Provide the [X, Y] coordinate of the cell's center where the given text is located.  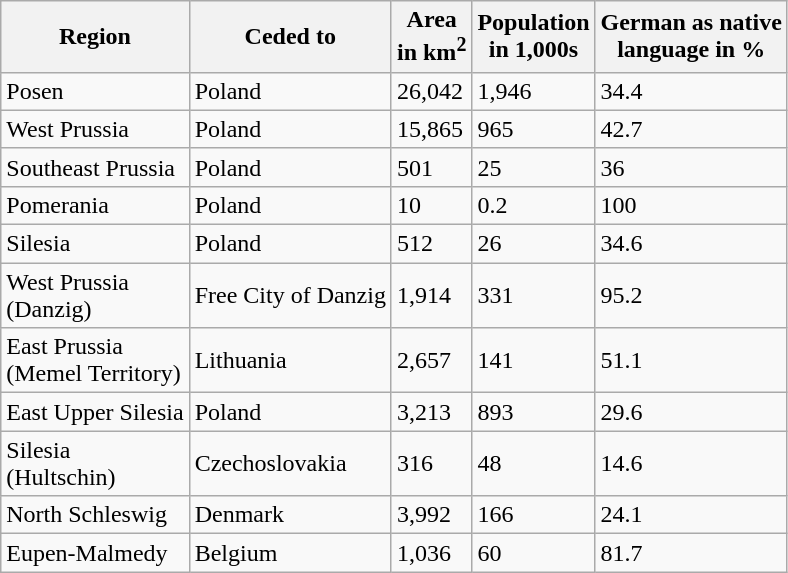
81.7 [691, 553]
316 [431, 464]
Southeast Prussia [95, 167]
25 [534, 167]
15,865 [431, 129]
Populationin 1,000s [534, 37]
German as nativelanguage in % [691, 37]
Lithuania [290, 360]
965 [534, 129]
100 [691, 205]
East Upper Silesia [95, 412]
Eupen-Malmedy [95, 553]
0.2 [534, 205]
Czechoslovakia [290, 464]
Pomerania [95, 205]
Posen [95, 91]
East Prussia(Memel Territory) [95, 360]
26,042 [431, 91]
Belgium [290, 553]
48 [534, 464]
1,036 [431, 553]
42.7 [691, 129]
Silesia [95, 244]
34.4 [691, 91]
34.6 [691, 244]
Ceded to [290, 37]
24.1 [691, 515]
893 [534, 412]
14.6 [691, 464]
331 [534, 296]
1,946 [534, 91]
North Schleswig [95, 515]
60 [534, 553]
West Prussia(Danzig) [95, 296]
Areain km2 [431, 37]
141 [534, 360]
29.6 [691, 412]
51.1 [691, 360]
512 [431, 244]
1,914 [431, 296]
Denmark [290, 515]
Silesia(Hultschin) [95, 464]
Region [95, 37]
3,213 [431, 412]
West Prussia [95, 129]
10 [431, 205]
2,657 [431, 360]
95.2 [691, 296]
3,992 [431, 515]
Free City of Danzig [290, 296]
166 [534, 515]
26 [534, 244]
501 [431, 167]
36 [691, 167]
